Extract the (x, y) coordinate from the center of the cell holding the provided text.  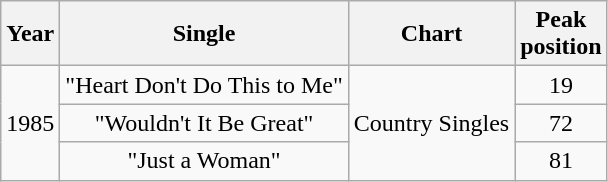
Year (30, 34)
72 (561, 123)
Single (204, 34)
81 (561, 161)
"Just a Woman" (204, 161)
1985 (30, 123)
19 (561, 85)
Country Singles (431, 123)
"Heart Don't Do This to Me" (204, 85)
Chart (431, 34)
Peakposition (561, 34)
"Wouldn't It Be Great" (204, 123)
